Scan for the cell matching the given text and deliver its [X, Y] coordinate at center. 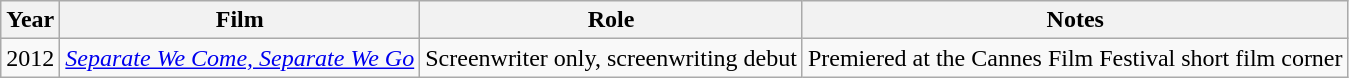
Role [612, 20]
2012 [30, 58]
Notes [1075, 20]
Year [30, 20]
Film [240, 20]
Screenwriter only, screenwriting debut [612, 58]
Premiered at the Cannes Film Festival short film corner [1075, 58]
Separate We Come, Separate We Go [240, 58]
